Return [x, y] of the center of cell containing provided text 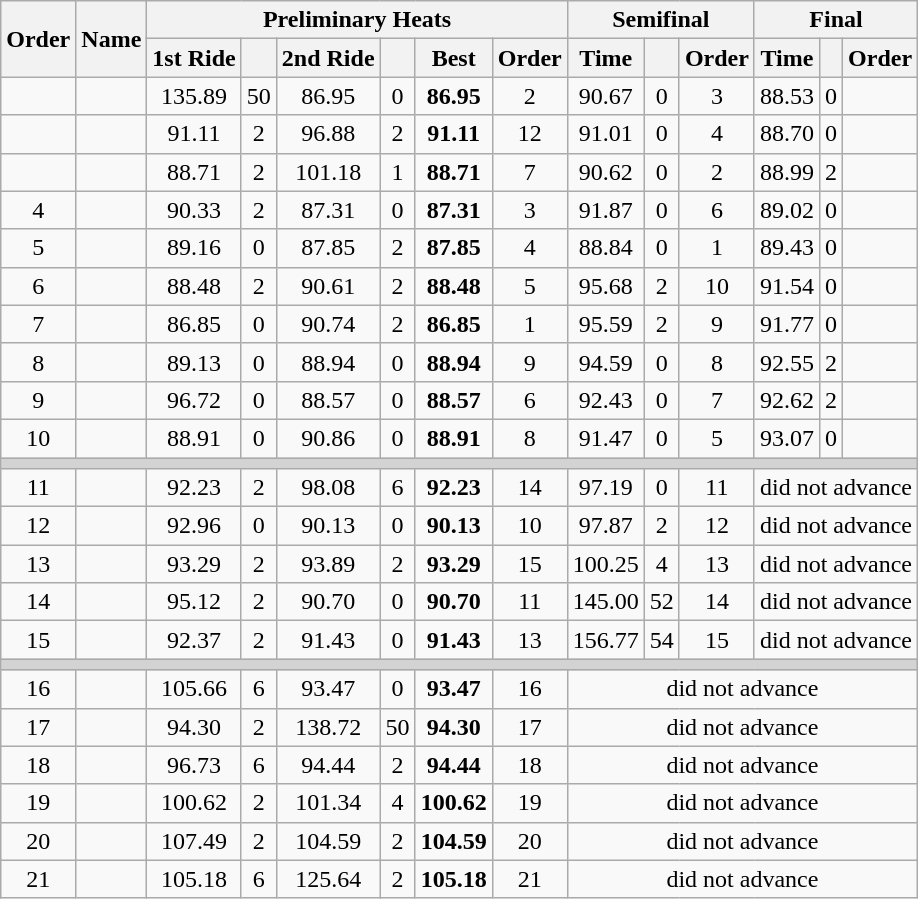
138.72 [328, 727]
100.25 [606, 564]
90.61 [328, 286]
88.84 [606, 248]
89.13 [194, 362]
101.34 [328, 803]
95.68 [606, 286]
93.89 [328, 564]
52 [662, 602]
96.88 [328, 134]
88.53 [786, 96]
1st Ride [194, 58]
2nd Ride [328, 58]
92.43 [606, 400]
97.19 [606, 488]
Best [454, 58]
95.12 [194, 602]
92.96 [194, 526]
107.49 [194, 841]
92.62 [786, 400]
89.16 [194, 248]
101.18 [328, 172]
88.99 [786, 172]
91.01 [606, 134]
96.73 [194, 765]
93.07 [786, 438]
90.86 [328, 438]
145.00 [606, 602]
95.59 [606, 324]
Preliminary Heats [357, 20]
135.89 [194, 96]
89.43 [786, 248]
125.64 [328, 879]
94.59 [606, 362]
88.70 [786, 134]
Final [836, 20]
92.55 [786, 362]
156.77 [606, 640]
92.37 [194, 640]
91.77 [786, 324]
54 [662, 640]
90.67 [606, 96]
89.02 [786, 210]
97.87 [606, 526]
91.47 [606, 438]
96.72 [194, 400]
98.08 [328, 488]
Semifinal [660, 20]
105.66 [194, 689]
91.54 [786, 286]
90.74 [328, 324]
Name [112, 39]
91.87 [606, 210]
90.62 [606, 172]
90.33 [194, 210]
